Identify which cell holds the provided text, then report its [X, Y] central coordinate. 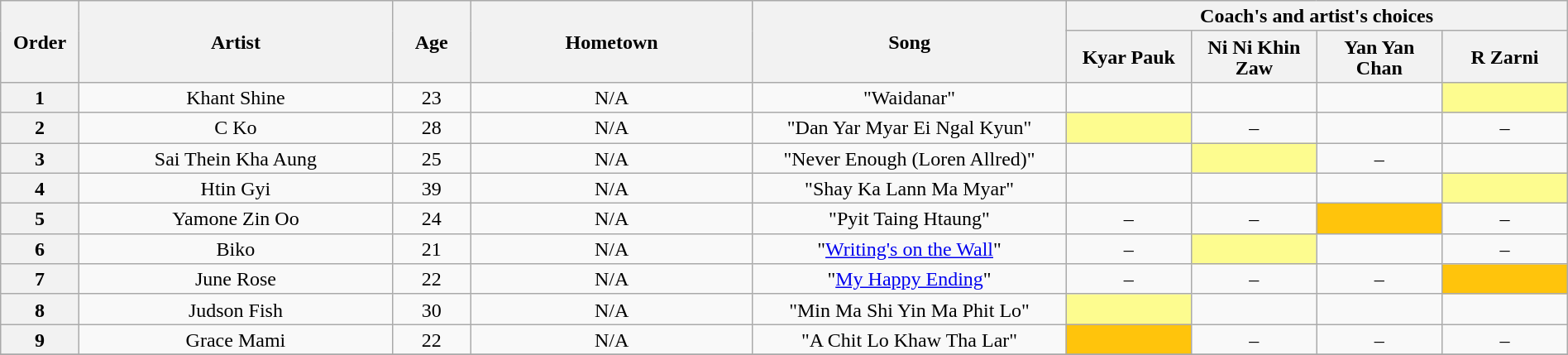
Song [910, 41]
"Shay Ka Lann Ma Myar" [910, 189]
1 [40, 98]
Order [40, 41]
2 [40, 127]
Khant Shine [235, 98]
5 [40, 218]
24 [432, 218]
Sai Thein Kha Aung [235, 157]
9 [40, 339]
"Never Enough (Loren Allred)" [910, 157]
Grace Mami [235, 339]
Yamone Zin Oo [235, 218]
21 [432, 248]
Kyar Pauk [1129, 56]
25 [432, 157]
Ni Ni Khin Zaw [1255, 56]
3 [40, 157]
"Dan Yar Myar Ei Ngal Kyun" [910, 127]
4 [40, 189]
7 [40, 280]
8 [40, 309]
Biko [235, 248]
"Min Ma Shi Yin Ma Phit Lo" [910, 309]
Artist [235, 41]
28 [432, 127]
Yan Yan Chan [1379, 56]
C Ko [235, 127]
Hometown [612, 41]
Htin Gyi [235, 189]
6 [40, 248]
"Waidanar" [910, 98]
30 [432, 309]
Judson Fish [235, 309]
Coach's and artist's choices [1317, 17]
Age [432, 41]
23 [432, 98]
"Pyit Taing Htaung" [910, 218]
39 [432, 189]
"My Happy Ending" [910, 280]
R Zarni [1505, 56]
"A Chit Lo Khaw Tha Lar" [910, 339]
"Writing's on the Wall" [910, 248]
June Rose [235, 280]
